Extract the (x, y) coordinate from the center of the cell holding the provided text.  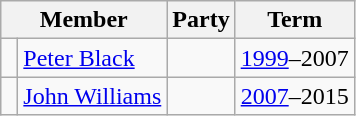
John Williams (92, 96)
Term (294, 20)
Member (84, 20)
2007–2015 (294, 96)
Party (201, 20)
Peter Black (92, 58)
1999–2007 (294, 58)
